Return the (x, y) coordinate for the center point of the cell that contains the specified text.  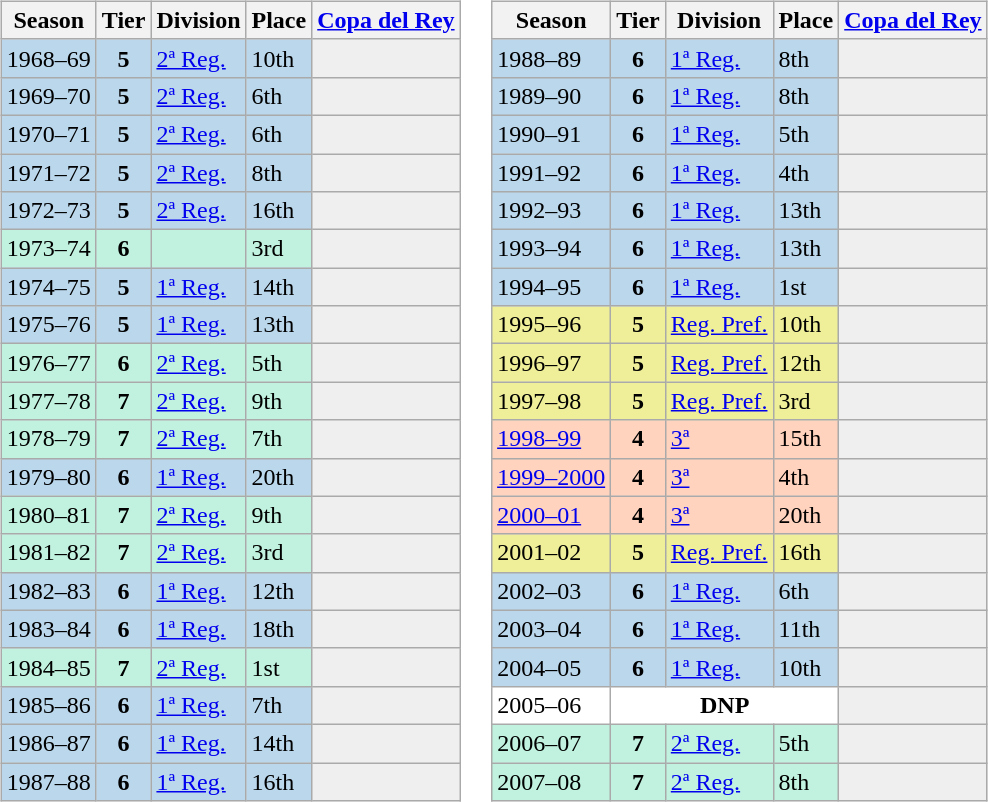
1986–87 (48, 743)
15th (806, 439)
1973–74 (48, 249)
1982–83 (48, 591)
1969–70 (48, 96)
1987–88 (48, 781)
1974–75 (48, 287)
18th (279, 629)
DNP (725, 705)
1996–97 (552, 363)
1990–91 (552, 134)
1998–99 (552, 439)
1984–85 (48, 667)
1983–84 (48, 629)
1994–95 (552, 287)
2002–03 (552, 591)
1985–86 (48, 705)
1992–93 (552, 211)
1970–71 (48, 134)
1968–69 (48, 58)
2006–07 (552, 743)
1993–94 (552, 249)
2004–05 (552, 667)
1978–79 (48, 439)
2001–02 (552, 553)
1981–82 (48, 553)
1979–80 (48, 477)
1971–72 (48, 173)
1991–92 (552, 173)
1999–2000 (552, 477)
1977–78 (48, 401)
2000–01 (552, 515)
2007–08 (552, 781)
1989–90 (552, 96)
1980–81 (48, 515)
2003–04 (552, 629)
1976–77 (48, 363)
1975–76 (48, 325)
2005–06 (552, 705)
1972–73 (48, 211)
1988–89 (552, 58)
1995–96 (552, 325)
11th (806, 629)
1997–98 (552, 401)
